Detect which cell encompasses the target text, then output its (x, y) center coordinate. 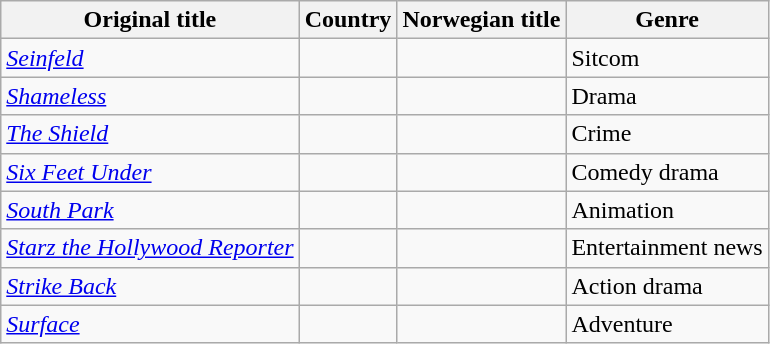
Animation (667, 210)
Action drama (667, 286)
Genre (667, 20)
Original title (150, 20)
Entertainment news (667, 248)
Surface (150, 324)
Crime (667, 134)
Country (348, 20)
Six Feet Under (150, 172)
The Shield (150, 134)
Sitcom (667, 58)
Starz the Hollywood Reporter (150, 248)
Shameless (150, 96)
Comedy drama (667, 172)
Adventure (667, 324)
South Park (150, 210)
Strike Back (150, 286)
Norwegian title (482, 20)
Seinfeld (150, 58)
Drama (667, 96)
